Find where the given text appears and provide that cell's center as [X, Y] coordinate. 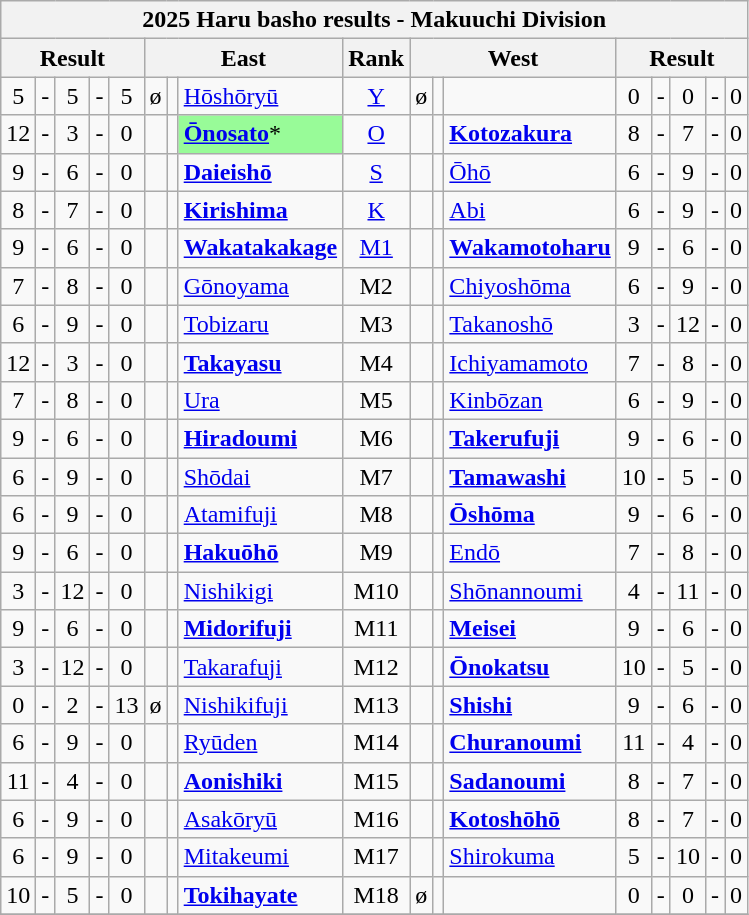
Tobizaru [260, 324]
M13 [376, 705]
M8 [376, 515]
Sadanoumi [530, 781]
Midorifuji [260, 629]
Y [376, 96]
M11 [376, 629]
Shōnannoumi [530, 591]
Shōdai [260, 477]
M3 [376, 324]
Wakatakakage [260, 248]
Hōshōryū [260, 96]
Abi [530, 210]
Rank [376, 58]
M1 [376, 248]
Kirishima [260, 210]
M9 [376, 553]
Ryūden [260, 743]
West [514, 58]
Daieishō [260, 172]
M17 [376, 857]
Nishikigi [260, 591]
Takerufuji [530, 438]
Nishikifuji [260, 705]
M2 [376, 286]
M16 [376, 819]
Churanoumi [530, 743]
Ōnokatsu [530, 667]
Tokihayate [260, 895]
13 [126, 705]
Takayasu [260, 362]
Tamawashi [530, 477]
East [244, 58]
Kinbōzan [530, 400]
M7 [376, 477]
Endō [530, 553]
Shirokuma [530, 857]
Hakuōhō [260, 553]
M4 [376, 362]
Ōhō [530, 172]
Takarafuji [260, 667]
Ōshōma [530, 515]
Wakamotoharu [530, 248]
Ōnosato* [260, 134]
Aonishiki [260, 781]
Kotoshōhō [530, 819]
O [376, 134]
M5 [376, 400]
M6 [376, 438]
Meisei [530, 629]
M14 [376, 743]
Atamifuji [260, 515]
Takanoshō [530, 324]
Gōnoyama [260, 286]
M12 [376, 667]
S [376, 172]
Shishi [530, 705]
K [376, 210]
Asakōryū [260, 819]
M15 [376, 781]
M18 [376, 895]
Chiyoshōma [530, 286]
Hiradoumi [260, 438]
Ichiyamamoto [530, 362]
M10 [376, 591]
2025 Haru basho results - Makuuchi Division [374, 20]
Kotozakura [530, 134]
Mitakeumi [260, 857]
2 [72, 705]
Ura [260, 400]
